For the text-containing cell, return its midpoint in [X, Y] coordinate format. 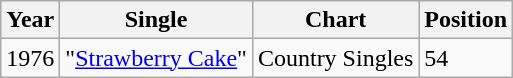
Single [156, 20]
Country Singles [335, 58]
Year [30, 20]
"Strawberry Cake" [156, 58]
Chart [335, 20]
1976 [30, 58]
Position [466, 20]
54 [466, 58]
